Search for the cell housing the specified text and yield its [x, y] center coordinate. 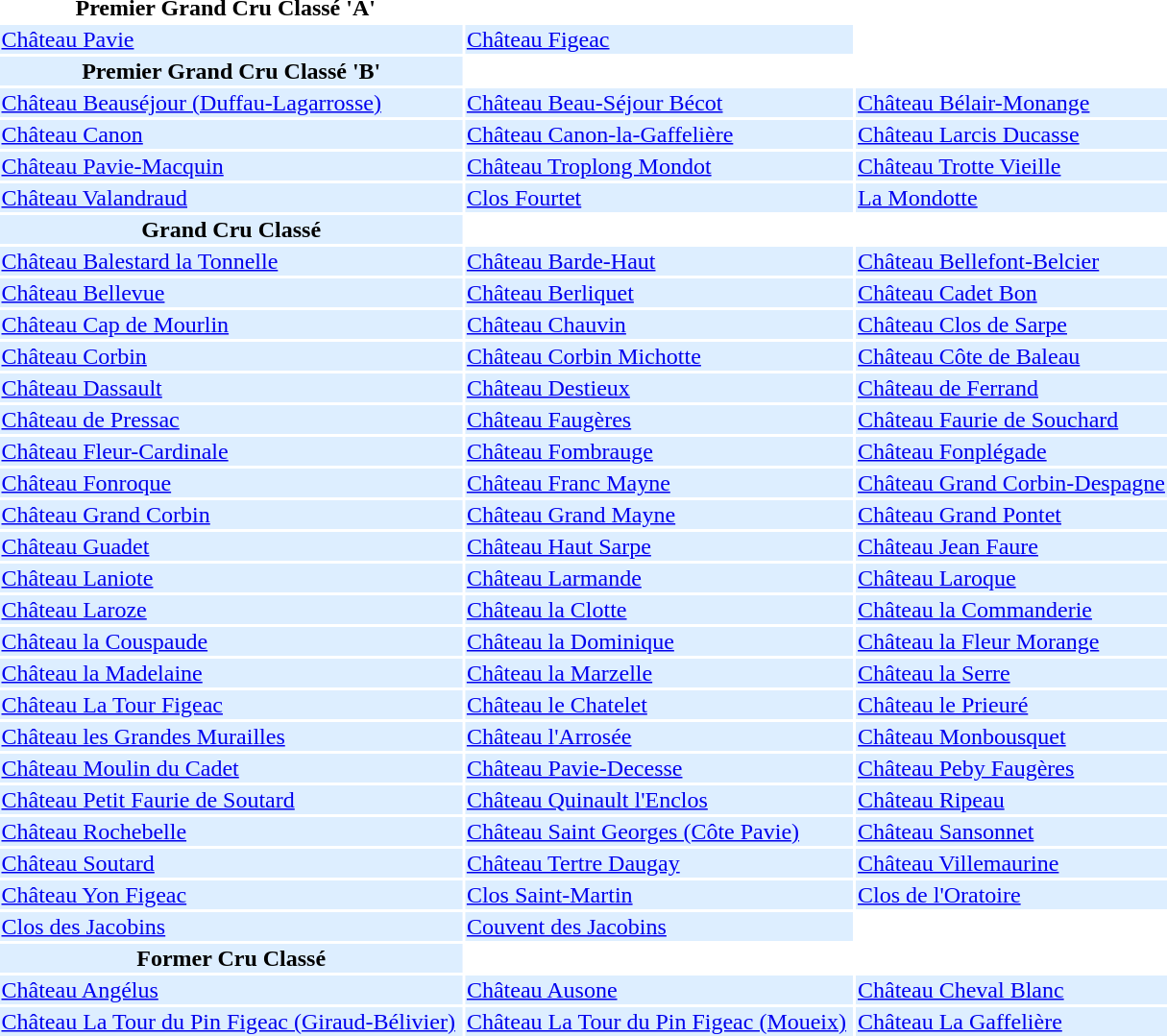
Château de Ferrand [1012, 388]
Château Barde-Haut [659, 261]
Château la Serre [1012, 673]
Château Tertre Daugay [659, 863]
Château Grand Corbin-Despagne [1012, 483]
Château Grand Pontet [1012, 515]
Château Ausone [659, 990]
Château Sansonnet [1012, 831]
Château Cap de Mourlin [231, 325]
Château Chauvin [659, 325]
Château Destieux [659, 388]
Château La Tour du Pin Figeac (Giraud-Bélivier) [231, 1022]
Château Clos de Sarpe [1012, 325]
Château Corbin Michotte [659, 356]
Château Grand Mayne [659, 515]
Château Troplong Mondot [659, 166]
Château Rochebelle [231, 831]
Château Yon Figeac [231, 895]
Clos Saint-Martin [659, 895]
Château Laroze [231, 610]
Château Côte de Baleau [1012, 356]
Château Jean Faure [1012, 546]
Château Pavie-Decesse [659, 768]
Château la Fleur Morange [1012, 641]
Château La Gaffelière [1012, 1022]
Château Beauséjour (Duffau-Lagarrosse) [231, 103]
Château la Clotte [659, 610]
Château Guadet [231, 546]
Château Figeac [659, 39]
Château Corbin [231, 356]
Clos de l'Oratoire [1012, 895]
Château la Couspaude [231, 641]
Château la Commanderie [1012, 610]
Château Trotte Vieille [1012, 166]
Château Laroque [1012, 578]
Clos Fourtet [659, 198]
Château Beau-Séjour Bécot [659, 103]
Château Fonroque [231, 483]
Château Berliquet [659, 293]
Château Peby Faugères [1012, 768]
Château Larcis Ducasse [1012, 134]
Château La Tour du Pin Figeac (Moueix) [659, 1022]
Former Cru Classé [231, 958]
Château Balestard la Tonnelle [231, 261]
Grand Cru Classé [231, 229]
Château Fombrauge [659, 451]
Château Ripeau [1012, 800]
Château Saint Georges (Côte Pavie) [659, 831]
Château Franc Mayne [659, 483]
Château Fleur-Cardinale [231, 451]
Couvent des Jacobins [659, 927]
Château Canon-la-Gaffelière [659, 134]
Château la Marzelle [659, 673]
Château Angélus [231, 990]
Château de Pressac [231, 420]
La Mondotte [1012, 198]
Château Pavie-Macquin [231, 166]
Château Cadet Bon [1012, 293]
Château la Dominique [659, 641]
Château Faurie de Souchard [1012, 420]
Château Grand Corbin [231, 515]
Château les Grandes Murailles [231, 736]
Château le Chatelet [659, 705]
Clos des Jacobins [231, 927]
Château Bellefont-Belcier [1012, 261]
Château le Prieuré [1012, 705]
Château Cheval Blanc [1012, 990]
Château Moulin du Cadet [231, 768]
Château Bélair-Monange [1012, 103]
Château Canon [231, 134]
Château Haut Sarpe [659, 546]
Château Valandraud [231, 198]
Château La Tour Figeac [231, 705]
Château Dassault [231, 388]
Château Monbousquet [1012, 736]
Château Faugères [659, 420]
Premier Grand Cru Classé 'B' [231, 71]
Château Bellevue [231, 293]
Château Pavie [231, 39]
Château Soutard [231, 863]
Château Quinault l'Enclos [659, 800]
Château Larmande [659, 578]
Château Fonplégade [1012, 451]
Château Petit Faurie de Soutard [231, 800]
Château la Madelaine [231, 673]
Château Laniote [231, 578]
Château Villemaurine [1012, 863]
Château l'Arrosée [659, 736]
